Scan for the cell matching the given text and deliver its [x, y] coordinate at center. 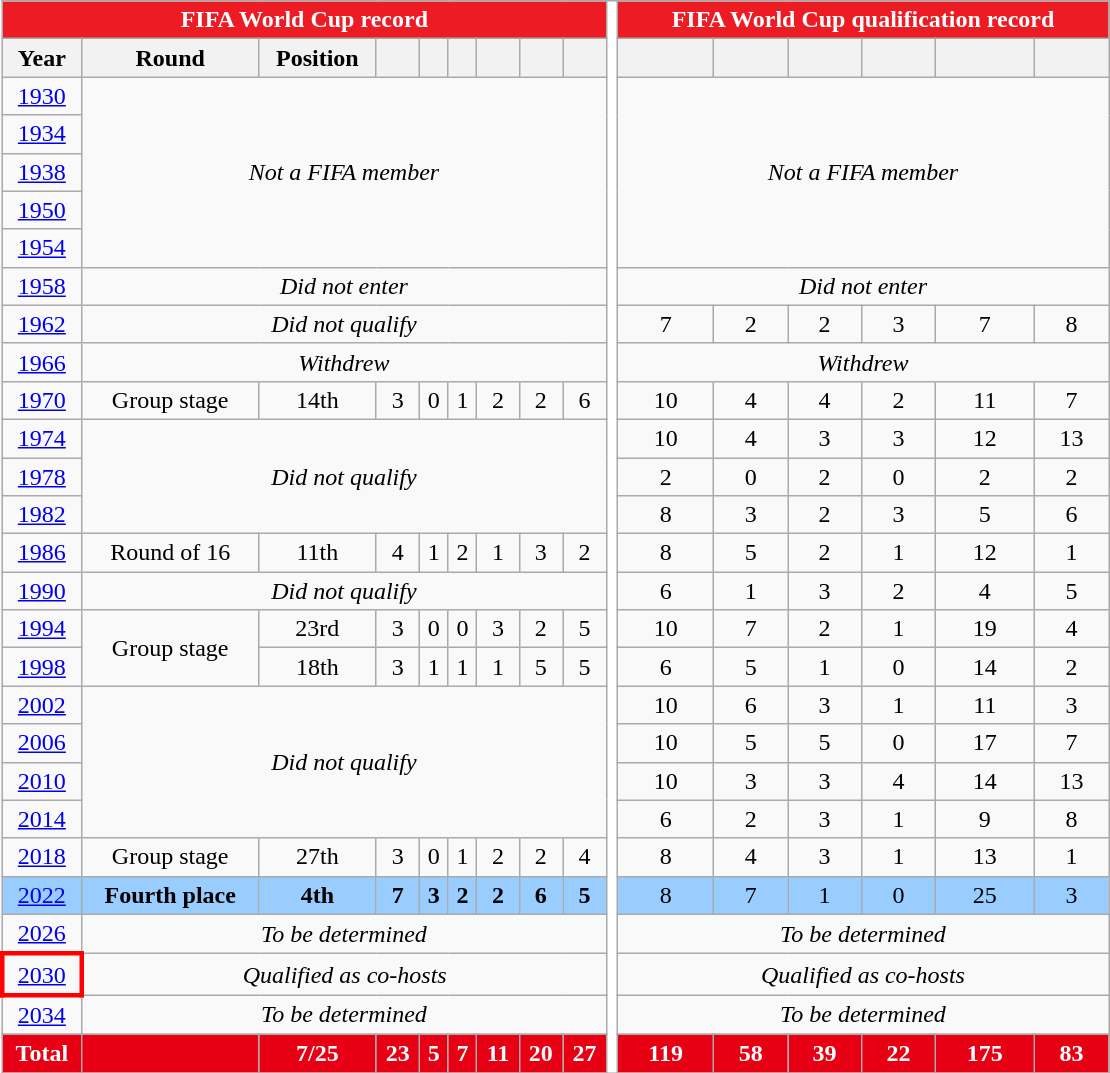
2002 [42, 705]
2030 [42, 974]
58 [751, 1053]
20 [541, 1053]
FIFA World Cup qualification record [862, 20]
1986 [42, 553]
18th [318, 667]
23 [398, 1053]
27th [318, 857]
Fourth place [170, 895]
Round of 16 [170, 553]
19 [984, 629]
Year [42, 58]
1970 [42, 400]
FIFA World Cup record [304, 20]
1998 [42, 667]
7/25 [318, 1053]
2022 [42, 895]
2018 [42, 857]
17 [984, 743]
1994 [42, 629]
1974 [42, 438]
1954 [42, 248]
1950 [42, 210]
1958 [42, 286]
1978 [42, 477]
9 [984, 819]
1938 [42, 172]
11th [318, 553]
4th [318, 895]
1990 [42, 591]
22 [898, 1053]
1934 [42, 134]
Position [318, 58]
1930 [42, 96]
Round [170, 58]
23rd [318, 629]
39 [825, 1053]
2014 [42, 819]
2034 [42, 1015]
27 [585, 1053]
1962 [42, 324]
Total [42, 1053]
1982 [42, 515]
1966 [42, 362]
2026 [42, 934]
83 [1071, 1053]
25 [984, 895]
119 [665, 1053]
175 [984, 1053]
14th [318, 400]
2006 [42, 743]
2010 [42, 781]
